Extract the [x, y] coordinate from the center of the cell holding the provided text.  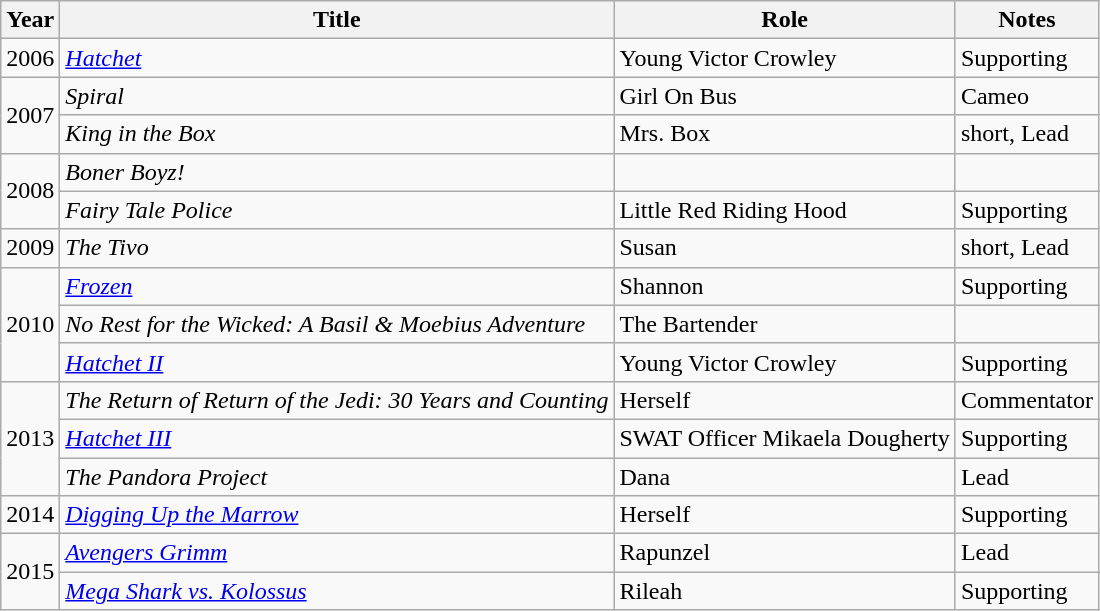
Digging Up the Marrow [337, 515]
Dana [784, 477]
Hatchet [337, 58]
Hatchet III [337, 438]
2006 [30, 58]
Hatchet II [337, 362]
Avengers Grimm [337, 553]
Girl On Bus [784, 96]
2008 [30, 191]
Cameo [1026, 96]
Fairy Tale Police [337, 210]
The Tivo [337, 248]
Title [337, 20]
Notes [1026, 20]
2014 [30, 515]
Susan [784, 248]
Mega Shark vs. Kolossus [337, 591]
King in the Box [337, 134]
Spiral [337, 96]
Year [30, 20]
2007 [30, 115]
Commentator [1026, 400]
Rileah [784, 591]
Role [784, 20]
Shannon [784, 286]
SWAT Officer Mikaela Dougherty [784, 438]
2013 [30, 438]
2015 [30, 572]
2010 [30, 324]
Boner Boyz! [337, 172]
Rapunzel [784, 553]
Mrs. Box [784, 134]
The Return of Return of the Jedi: 30 Years and Counting [337, 400]
Frozen [337, 286]
The Bartender [784, 324]
No Rest for the Wicked: A Basil & Moebius Adventure [337, 324]
The Pandora Project [337, 477]
2009 [30, 248]
Little Red Riding Hood [784, 210]
